Return the (x, y) coordinate for the center point of the cell that contains the specified text.  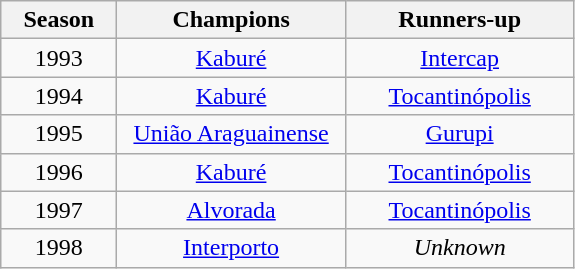
1994 (59, 96)
1996 (59, 172)
Gurupi (460, 134)
Intercap (460, 58)
Runners-up (460, 20)
União Araguainense (232, 134)
Champions (232, 20)
1998 (59, 248)
Season (59, 20)
1993 (59, 58)
1995 (59, 134)
Unknown (460, 248)
Alvorada (232, 210)
1997 (59, 210)
Interporto (232, 248)
